Return (X, Y) of the center of cell containing provided text 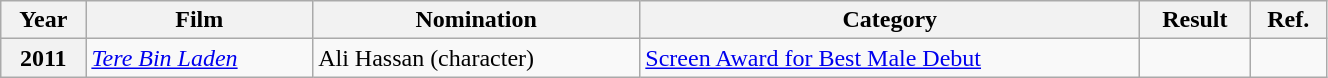
2011 (44, 58)
Tere Bin Laden (200, 58)
Ali Hassan (character) (476, 58)
Ref. (1288, 20)
Screen Award for Best Male Debut (890, 58)
Film (200, 20)
Result (1195, 20)
Nomination (476, 20)
Category (890, 20)
Year (44, 20)
